Determine the (X, Y) coordinate at the center of the cell enclosing the given text.  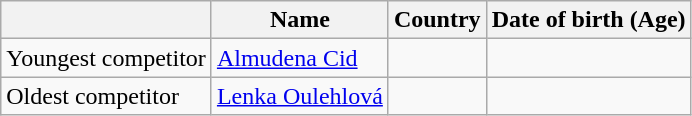
Almudena Cid (300, 58)
Name (300, 20)
Date of birth (Age) (588, 20)
Lenka Oulehlová (300, 96)
Oldest competitor (106, 96)
Youngest competitor (106, 58)
Country (437, 20)
